Return [x, y] of the center of cell containing provided text 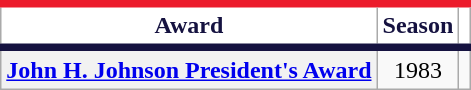
1983 [418, 68]
John H. Johnson President's Award [189, 68]
Award [189, 26]
Season [418, 26]
